Scan for the cell matching the given text and deliver its (X, Y) coordinate at center. 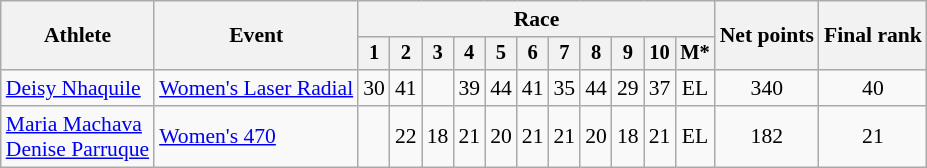
1 (374, 54)
35 (565, 88)
2 (406, 54)
6 (533, 54)
Deisy Nhaquile (78, 88)
Event (256, 36)
Women's Laser Radial (256, 88)
Women's 470 (256, 136)
10 (660, 54)
4 (469, 54)
30 (374, 88)
29 (628, 88)
Net points (767, 36)
5 (501, 54)
3 (438, 54)
9 (628, 54)
8 (596, 54)
22 (406, 136)
Athlete (78, 36)
182 (767, 136)
39 (469, 88)
Final rank (873, 36)
Maria MachavaDenise Parruque (78, 136)
37 (660, 88)
M* (694, 54)
40 (873, 88)
340 (767, 88)
7 (565, 54)
Race (536, 19)
